For the text-containing cell, return its midpoint in (x, y) coordinate format. 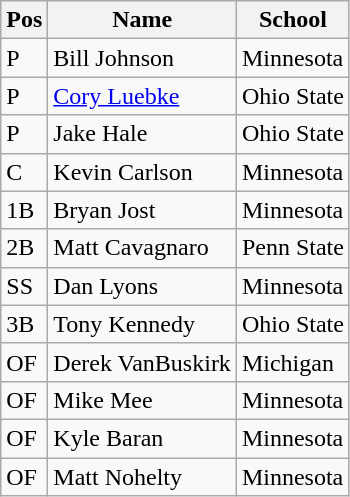
3B (24, 324)
Bill Johnson (142, 58)
Dan Lyons (142, 286)
Jake Hale (142, 134)
School (292, 20)
Bryan Jost (142, 210)
Kevin Carlson (142, 172)
Matt Cavagnaro (142, 248)
1B (24, 210)
SS (24, 286)
Tony Kennedy (142, 324)
2B (24, 248)
Pos (24, 20)
Michigan (292, 362)
Derek VanBuskirk (142, 362)
Mike Mee (142, 400)
Matt Nohelty (142, 477)
C (24, 172)
Penn State (292, 248)
Cory Luebke (142, 96)
Name (142, 20)
Kyle Baran (142, 438)
